From the cell containing the given text, extract its center point as (x, y) coordinate. 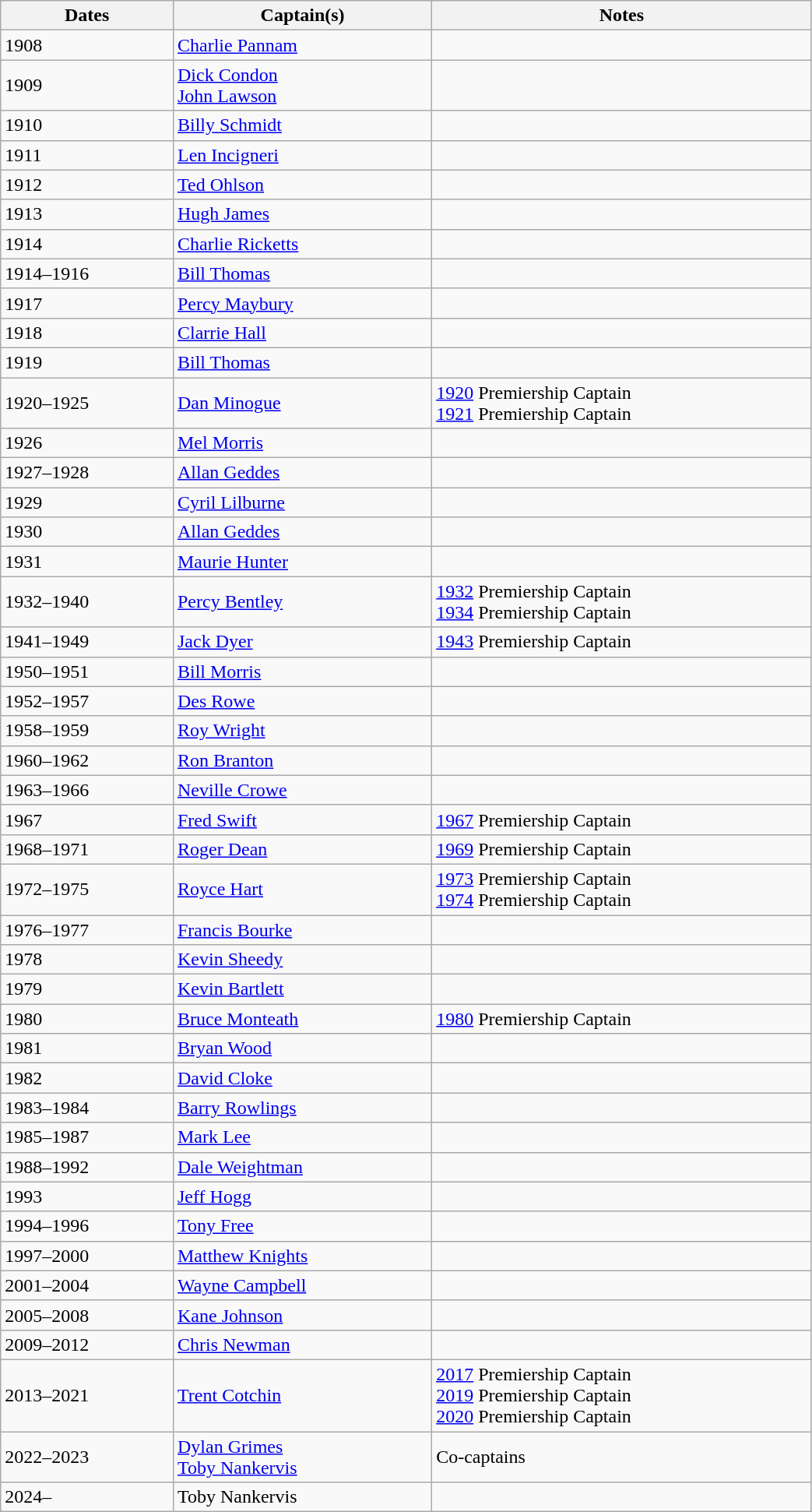
1950–1951 (87, 671)
Trent Cotchin (302, 1395)
1943 Premiership Captain (621, 642)
1993 (87, 1197)
1980 (87, 1019)
Bruce Monteath (302, 1019)
Notes (621, 16)
Royce Hart (302, 890)
1980 Premiership Captain (621, 1019)
Cyril Lilburne (302, 502)
1988–1992 (87, 1167)
Roy Wright (302, 731)
Ron Branton (302, 760)
1913 (87, 214)
Matthew Knights (302, 1256)
Charlie Ricketts (302, 244)
Captain(s) (302, 16)
1912 (87, 185)
1972–1975 (87, 890)
Percy Maybury (302, 303)
1979 (87, 989)
Neville Crowe (302, 790)
1967 Premiership Captain (621, 819)
Percy Bentley (302, 601)
Dates (87, 16)
Hugh James (302, 214)
1994–1996 (87, 1226)
Dylan GrimesToby Nankervis (302, 1457)
1910 (87, 125)
1930 (87, 532)
Wayne Campbell (302, 1285)
1958–1959 (87, 731)
Bill Morris (302, 671)
Len Incigneri (302, 155)
1927–1928 (87, 473)
Tony Free (302, 1226)
Dick CondonJohn Lawson (302, 86)
1931 (87, 562)
1960–1962 (87, 760)
1941–1949 (87, 642)
1969 Premiership Captain (621, 849)
Dale Weightman (302, 1167)
1997–2000 (87, 1256)
Kevin Sheedy (302, 960)
1909 (87, 86)
1983–1984 (87, 1108)
Chris Newman (302, 1345)
1926 (87, 443)
Bryan Wood (302, 1049)
2009–2012 (87, 1345)
Clarrie Hall (302, 333)
1967 (87, 819)
1976–1977 (87, 929)
1978 (87, 960)
1929 (87, 502)
Des Rowe (302, 701)
Maurie Hunter (302, 562)
1914 (87, 244)
1918 (87, 333)
Kane Johnson (302, 1315)
Mel Morris (302, 443)
Co-captains (621, 1457)
Jack Dyer (302, 642)
1917 (87, 303)
1982 (87, 1078)
1952–1957 (87, 701)
David Cloke (302, 1078)
Charlie Pannam (302, 45)
1920–1925 (87, 402)
1919 (87, 362)
2001–2004 (87, 1285)
1963–1966 (87, 790)
2022–2023 (87, 1457)
2017 Premiership Captain 2019 Premiership Captain 2020 Premiership Captain (621, 1395)
1920 Premiership Captain1921 Premiership Captain (621, 402)
1981 (87, 1049)
Fred Swift (302, 819)
1985–1987 (87, 1137)
Dan Minogue (302, 402)
2024– (87, 1497)
1914–1916 (87, 273)
Francis Bourke (302, 929)
Ted Ohlson (302, 185)
2013–2021 (87, 1395)
1932 Premiership Captain1934 Premiership Captain (621, 601)
Kevin Bartlett (302, 989)
1908 (87, 45)
Mark Lee (302, 1137)
Barry Rowlings (302, 1108)
Billy Schmidt (302, 125)
1973 Premiership Captain1974 Premiership Captain (621, 890)
1911 (87, 155)
2005–2008 (87, 1315)
Toby Nankervis (302, 1497)
1932–1940 (87, 601)
Roger Dean (302, 849)
Jeff Hogg (302, 1197)
1968–1971 (87, 849)
